From the cell containing the given text, extract its center point as [x, y] coordinate. 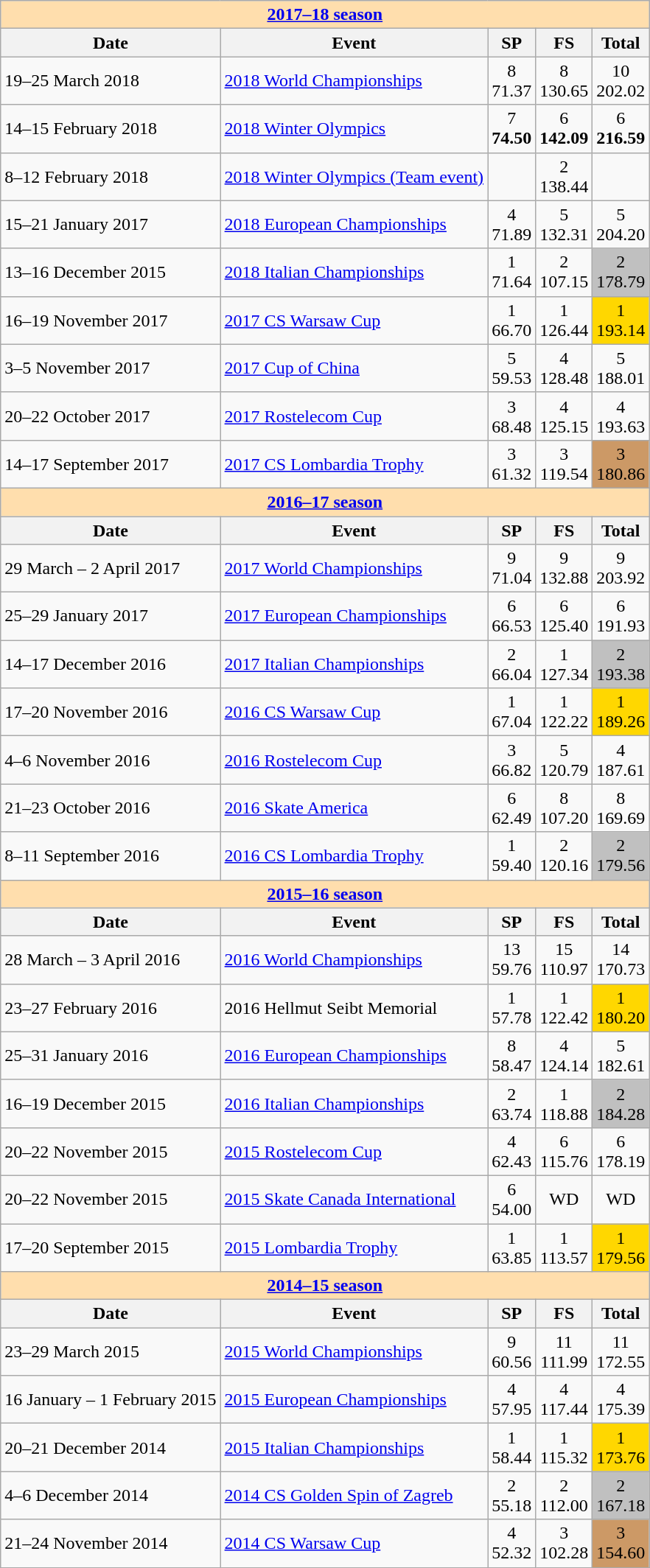
7 74.50 [511, 128]
2 179.56 [621, 856]
16 January – 1 February 2015 [111, 1400]
15–21 January 2017 [111, 224]
3 66.82 [511, 760]
2015 Rostelecom Cup [354, 1151]
9 71.04 [511, 569]
1 122.22 [565, 712]
2015 European Championships [354, 1400]
23–27 February 2016 [111, 1008]
21–23 October 2016 [111, 808]
1 179.56 [621, 1247]
5 59.53 [511, 368]
20–22 October 2017 [111, 416]
3 68.48 [511, 416]
4 187.61 [621, 760]
4 62.43 [511, 1151]
6 178.19 [621, 1151]
2 112.00 [565, 1496]
1 115.32 [565, 1447]
8 169.69 [621, 808]
1 59.40 [511, 856]
2017 Cup of China [354, 368]
2017 Rostelecom Cup [354, 416]
9 60.56 [511, 1351]
2014 CS Golden Spin of Zagreb [354, 1496]
1 67.04 [511, 712]
2016–17 season [325, 502]
6 66.53 [511, 616]
1 66.70 [511, 320]
1 126.44 [565, 320]
2017 European Championships [354, 616]
1 58.44 [511, 1447]
3 61.32 [511, 464]
16–19 December 2015 [111, 1104]
2014–15 season [325, 1286]
2017–18 season [325, 15]
6 115.76 [565, 1151]
4–6 November 2016 [111, 760]
14 170.73 [621, 959]
25–31 January 2016 [111, 1055]
5 120.79 [565, 760]
2 66.04 [511, 665]
8 58.47 [511, 1055]
2015 Skate Canada International [354, 1200]
2 107.15 [565, 273]
2 55.18 [511, 1496]
1 127.34 [565, 665]
20–21 December 2014 [111, 1447]
5 204.20 [621, 224]
2 63.74 [511, 1104]
2 138.44 [565, 177]
1 63.85 [511, 1247]
4 117.44 [565, 1400]
4–6 December 2014 [111, 1496]
1 193.14 [621, 320]
16–19 November 2017 [111, 320]
2018 European Championships [354, 224]
3–5 November 2017 [111, 368]
6 191.93 [621, 616]
2018 Italian Championships [354, 273]
13–16 December 2015 [111, 273]
19–25 March 2018 [111, 81]
4 193.63 [621, 416]
2 178.79 [621, 273]
9 132.88 [565, 569]
4 124.14 [565, 1055]
2 184.28 [621, 1104]
1 180.20 [621, 1008]
2015 Italian Championships [354, 1447]
2016 Skate America [354, 808]
2016 European Championships [354, 1055]
6 216.59 [621, 128]
2 167.18 [621, 1496]
2018 Winter Olympics (Team event) [354, 177]
8–11 September 2016 [111, 856]
4 128.48 [565, 368]
8 71.37 [511, 81]
2017 Italian Championships [354, 665]
2 193.38 [621, 665]
2 120.16 [565, 856]
14–17 December 2016 [111, 665]
2016 Italian Championships [354, 1104]
14–17 September 2017 [111, 464]
14–15 February 2018 [111, 128]
3 180.86 [621, 464]
11 111.99 [565, 1351]
5 132.31 [565, 224]
2016 Rostelecom Cup [354, 760]
23–29 March 2015 [111, 1351]
10 202.02 [621, 81]
4 175.39 [621, 1400]
6 125.40 [565, 616]
25–29 January 2017 [111, 616]
8–12 February 2018 [111, 177]
1 71.64 [511, 273]
6 142.09 [565, 128]
2014 CS Warsaw Cup [354, 1543]
2016 CS Lombardia Trophy [354, 856]
1 57.78 [511, 1008]
6 54.00 [511, 1200]
2018 World Championships [354, 81]
1 113.57 [565, 1247]
2016 Hellmut Seibt Memorial [354, 1008]
29 March – 2 April 2017 [111, 569]
5 182.61 [621, 1055]
2016 World Championships [354, 959]
8 130.65 [565, 81]
4 57.95 [511, 1400]
17–20 September 2015 [111, 1247]
2015–16 season [325, 894]
4 71.89 [511, 224]
3 102.28 [565, 1543]
1 173.76 [621, 1447]
17–20 November 2016 [111, 712]
1 122.42 [565, 1008]
1 189.26 [621, 712]
2018 Winter Olympics [354, 128]
3 154.60 [621, 1543]
2017 CS Warsaw Cup [354, 320]
11 172.55 [621, 1351]
4 125.15 [565, 416]
5 188.01 [621, 368]
21–24 November 2014 [111, 1543]
2015 Lombardia Trophy [354, 1247]
2017 CS Lombardia Trophy [354, 464]
6 62.49 [511, 808]
4 52.32 [511, 1543]
13 59.76 [511, 959]
15 110.97 [565, 959]
2015 World Championships [354, 1351]
3 119.54 [565, 464]
2017 World Championships [354, 569]
2016 CS Warsaw Cup [354, 712]
1 118.88 [565, 1104]
8 107.20 [565, 808]
9 203.92 [621, 569]
28 March – 3 April 2016 [111, 959]
